Scan for the cell matching the given text and deliver its [X, Y] coordinate at center. 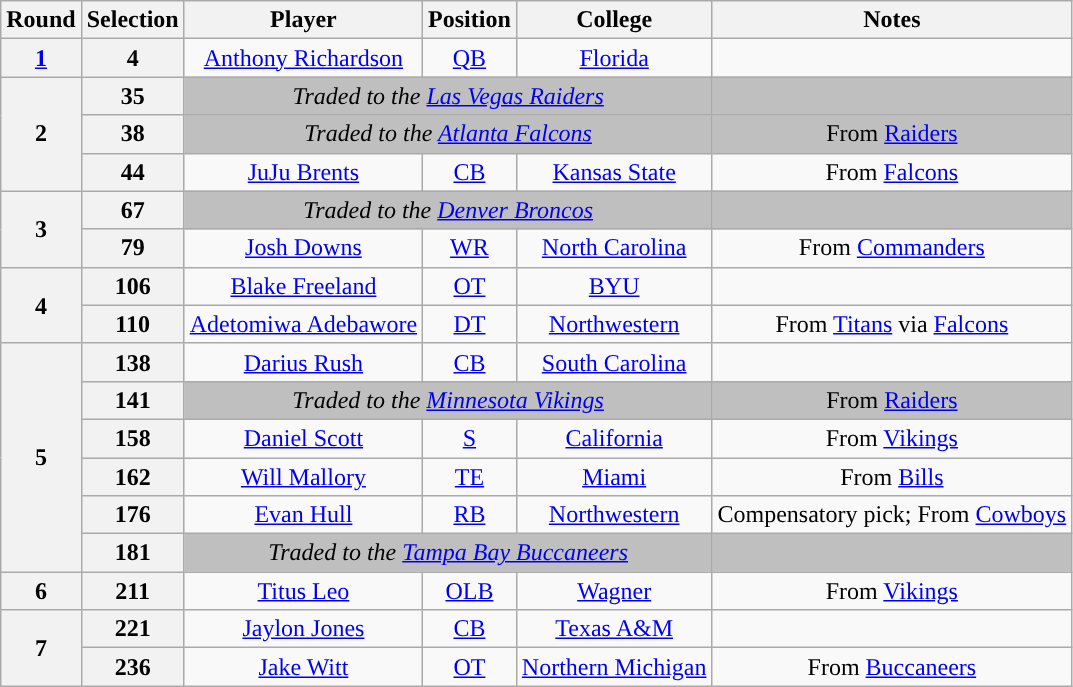
Traded to the Las Vegas Raiders [448, 96]
Traded to the Tampa Bay Buccaneers [448, 553]
Position [470, 20]
6 [41, 591]
Compensatory pick; From Cowboys [892, 515]
Notes [892, 20]
North Carolina [614, 248]
College [614, 20]
Darius Rush [303, 362]
From Bills [892, 477]
2 [41, 134]
From Falcons [892, 172]
Miami [614, 477]
1 [41, 58]
Traded to the Denver Broncos [448, 210]
From Titans via Falcons [892, 324]
236 [132, 667]
221 [132, 629]
7 [41, 648]
Round [41, 20]
Adetomiwa Adebawore [303, 324]
Blake Freeland [303, 286]
35 [132, 96]
106 [132, 286]
141 [132, 400]
Daniel Scott [303, 438]
From Buccaneers [892, 667]
California [614, 438]
S [470, 438]
38 [132, 134]
158 [132, 438]
181 [132, 553]
Traded to the Minnesota Vikings [448, 400]
Jake Witt [303, 667]
Jaylon Jones [303, 629]
TE [470, 477]
Selection [132, 20]
Anthony Richardson [303, 58]
WR [470, 248]
QB [470, 58]
Northern Michigan [614, 667]
Titus Leo [303, 591]
211 [132, 591]
Evan Hull [303, 515]
5 [41, 457]
Kansas State [614, 172]
138 [132, 362]
Player [303, 20]
OLB [470, 591]
Traded to the Atlanta Falcons [448, 134]
79 [132, 248]
DT [470, 324]
162 [132, 477]
Wagner [614, 591]
RB [470, 515]
BYU [614, 286]
Will Mallory [303, 477]
From Commanders [892, 248]
Texas A&M [614, 629]
3 [41, 229]
Josh Downs [303, 248]
JuJu Brents [303, 172]
176 [132, 515]
Florida [614, 58]
44 [132, 172]
67 [132, 210]
South Carolina [614, 362]
110 [132, 324]
